Detect which cell encompasses the target text, then output its (x, y) center coordinate. 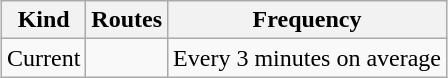
Frequency (308, 20)
Routes (127, 20)
Current (43, 58)
Kind (43, 20)
Every 3 minutes on average (308, 58)
